Determine the [X, Y] coordinate at the center of the cell enclosing the given text.  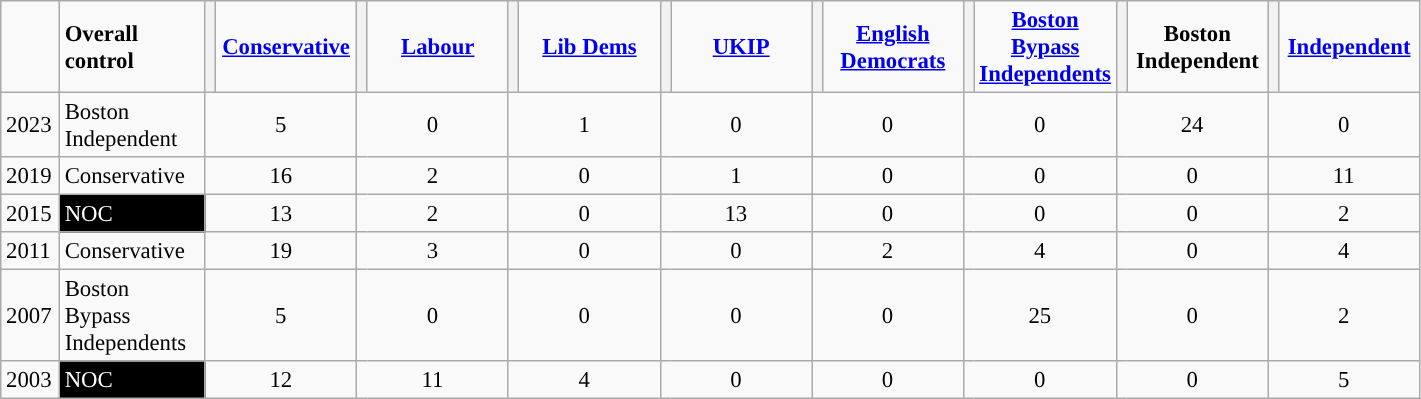
2023 [30, 126]
2007 [30, 316]
16 [281, 176]
25 [1040, 316]
24 [1192, 126]
2015 [30, 214]
3 [433, 251]
Independent [1350, 47]
English Democrats [892, 47]
19 [281, 251]
11 [1344, 176]
UKIP [742, 47]
Overall control [132, 47]
Lib Dems [590, 47]
2011 [30, 251]
NOC [132, 214]
Labour [438, 47]
2019 [30, 176]
